Capture the cell that displays the provided text and extract its [X, Y] central coordinate. 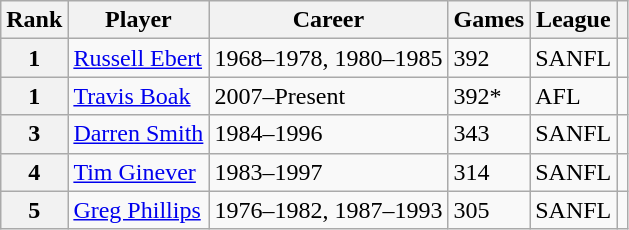
Rank [34, 20]
4 [34, 172]
Russell Ebert [138, 58]
AFL [574, 96]
Career [328, 20]
1984–1996 [328, 134]
League [574, 20]
Player [138, 20]
Darren Smith [138, 134]
343 [489, 134]
Tim Ginever [138, 172]
392 [489, 58]
1968–1978, 1980–1985 [328, 58]
Games [489, 20]
2007–Present [328, 96]
Travis Boak [138, 96]
Greg Phillips [138, 210]
1983–1997 [328, 172]
5 [34, 210]
305 [489, 210]
392* [489, 96]
314 [489, 172]
3 [34, 134]
1976–1982, 1987–1993 [328, 210]
